For the text-containing cell, return its midpoint in (x, y) coordinate format. 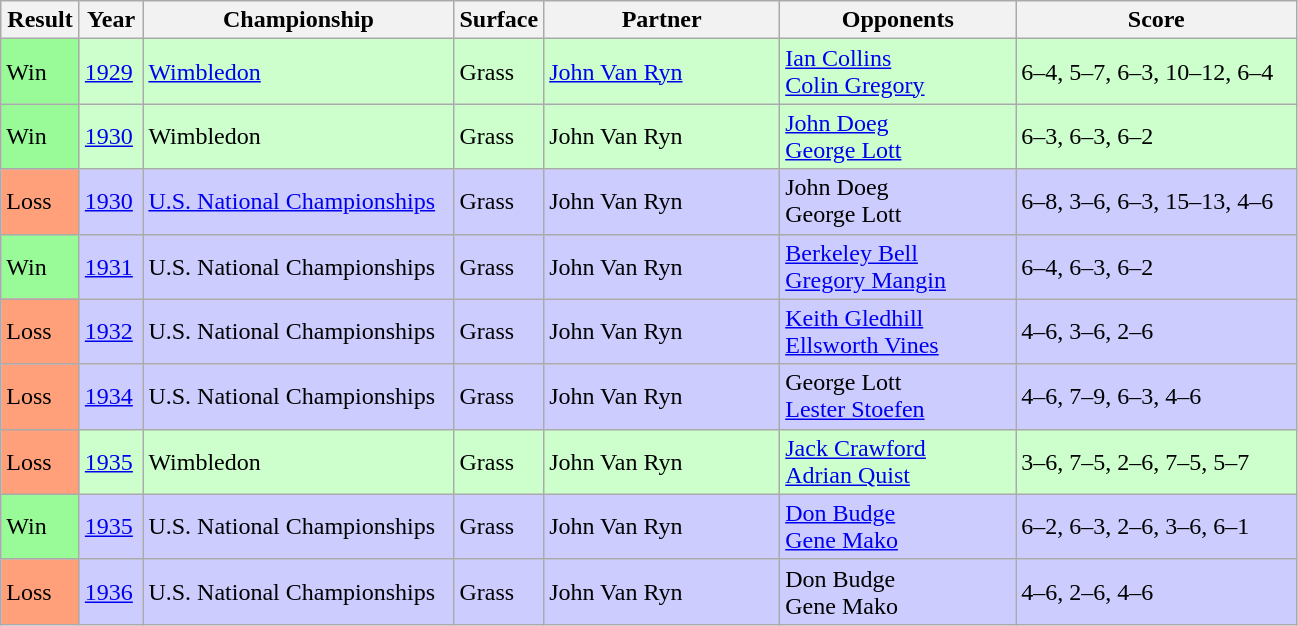
6–4, 6–3, 6–2 (1156, 266)
1929 (111, 72)
Surface (499, 20)
1931 (111, 266)
Ian Collins Colin Gregory (898, 72)
Score (1156, 20)
6–4, 5–7, 6–3, 10–12, 6–4 (1156, 72)
Partner (662, 20)
Championship (298, 20)
3–6, 7–5, 2–6, 7–5, 5–7 (1156, 462)
6–3, 6–3, 6–2 (1156, 136)
4–6, 2–6, 4–6 (1156, 592)
Jack Crawford Adrian Quist (898, 462)
Result (40, 20)
6–2, 6–3, 2–6, 3–6, 6–1 (1156, 526)
Keith Gledhill Ellsworth Vines (898, 332)
1934 (111, 396)
4–6, 7–9, 6–3, 4–6 (1156, 396)
4–6, 3–6, 2–6 (1156, 332)
Opponents (898, 20)
Berkeley Bell Gregory Mangin (898, 266)
Year (111, 20)
6–8, 3–6, 6–3, 15–13, 4–6 (1156, 202)
1936 (111, 592)
George Lott Lester Stoefen (898, 396)
1932 (111, 332)
